For the text-containing cell, return its midpoint in [X, Y] coordinate format. 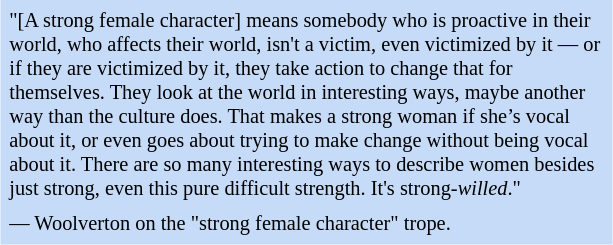
— Woolverton on the "strong female character" trope. [306, 224]
